Return the [x, y] coordinate for the center point of the cell that contains the specified text.  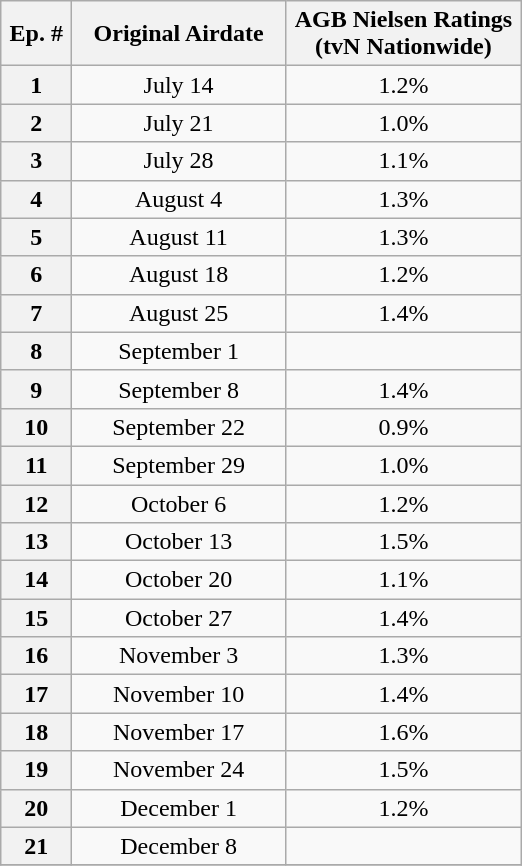
October 20 [179, 580]
17 [36, 694]
11 [36, 465]
November 17 [179, 732]
8 [36, 351]
21 [36, 846]
3 [36, 161]
August 18 [179, 275]
July 14 [179, 85]
15 [36, 618]
1 [36, 85]
AGB Nielsen Ratings(tvN Nationwide) [403, 34]
August 11 [179, 237]
19 [36, 770]
10 [36, 427]
16 [36, 656]
18 [36, 732]
Original Airdate [179, 34]
September 8 [179, 389]
November 10 [179, 694]
November 24 [179, 770]
20 [36, 808]
13 [36, 542]
July 21 [179, 123]
December 8 [179, 846]
October 27 [179, 618]
14 [36, 580]
September 1 [179, 351]
September 22 [179, 427]
August 25 [179, 313]
November 3 [179, 656]
1.6% [403, 732]
October 6 [179, 503]
5 [36, 237]
August 4 [179, 199]
6 [36, 275]
Ep. # [36, 34]
9 [36, 389]
October 13 [179, 542]
September 29 [179, 465]
7 [36, 313]
4 [36, 199]
12 [36, 503]
July 28 [179, 161]
2 [36, 123]
0.9% [403, 427]
December 1 [179, 808]
